Return the (X, Y) coordinate for the center point of the cell that contains the specified text.  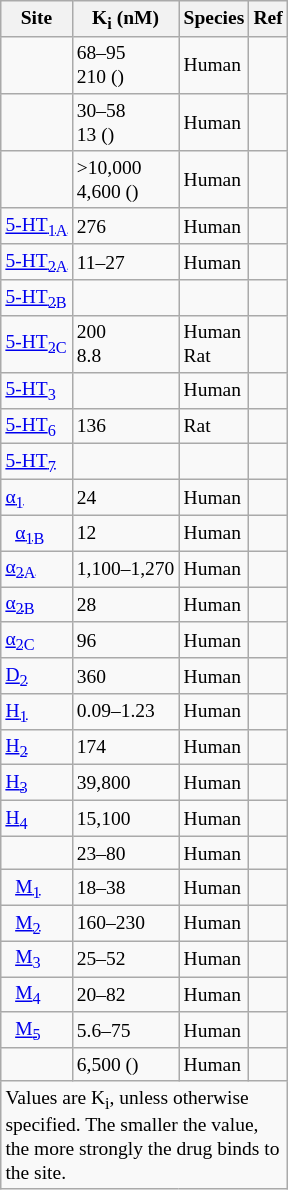
23–80 (126, 852)
H1 (36, 712)
M1 (36, 888)
5-HT6 (36, 426)
Ref (268, 19)
5-HT2B (36, 298)
α2C (36, 640)
68–95210 () (126, 64)
>10,0004,600 () (126, 180)
20–82 (126, 995)
136 (126, 426)
5-HT2C (36, 344)
5-HT3 (36, 391)
D2 (36, 676)
30–5813 () (126, 122)
Values are Ki, unless otherwise specified. The smaller the value, the more strongly the drug binds to the site. (144, 1135)
Species (214, 19)
Site (36, 19)
96 (126, 640)
1,100–1,270 (126, 569)
18–38 (126, 888)
5-HT2A (36, 262)
5.6–75 (126, 1030)
2008.8 (126, 344)
M4 (36, 995)
276 (126, 226)
H4 (36, 819)
H3 (36, 783)
360 (126, 676)
α2A (36, 569)
28 (126, 605)
M5 (36, 1030)
11–27 (126, 262)
H2 (36, 747)
12 (126, 533)
174 (126, 747)
15,100 (126, 819)
M2 (36, 923)
0.09–1.23 (126, 712)
24 (126, 498)
Ki (nM) (126, 19)
5-HT7 (36, 462)
HumanRat (214, 344)
α1 (36, 498)
5-HT1A (36, 226)
25–52 (126, 959)
6,500 () (126, 1064)
α2B (36, 605)
160–230 (126, 923)
M3 (36, 959)
Rat (214, 426)
α1B (36, 533)
39,800 (126, 783)
